Capture the cell that displays the provided text and extract its [X, Y] central coordinate. 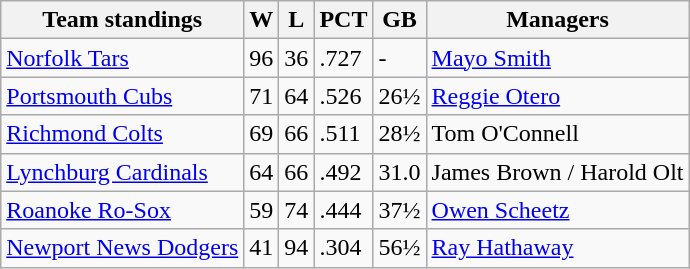
Team standings [122, 20]
.444 [344, 210]
Mayo Smith [558, 58]
37½ [400, 210]
Lynchburg Cardinals [122, 172]
41 [262, 248]
L [296, 20]
Richmond Colts [122, 134]
Reggie Otero [558, 96]
59 [262, 210]
Owen Scheetz [558, 210]
71 [262, 96]
69 [262, 134]
94 [296, 248]
.526 [344, 96]
96 [262, 58]
74 [296, 210]
56½ [400, 248]
28½ [400, 134]
Newport News Dodgers [122, 248]
Roanoke Ro-Sox [122, 210]
W [262, 20]
.511 [344, 134]
.727 [344, 58]
31.0 [400, 172]
GB [400, 20]
26½ [400, 96]
Managers [558, 20]
Ray Hathaway [558, 248]
Norfolk Tars [122, 58]
- [400, 58]
.304 [344, 248]
36 [296, 58]
James Brown / Harold Olt [558, 172]
Tom O'Connell [558, 134]
PCT [344, 20]
Portsmouth Cubs [122, 96]
.492 [344, 172]
